For the text-containing cell, return its midpoint in [x, y] coordinate format. 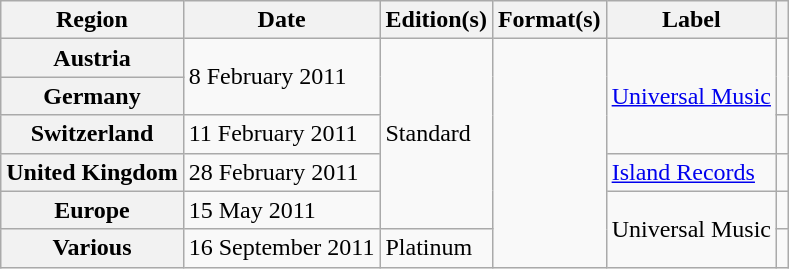
8 February 2011 [282, 77]
Various [92, 248]
United Kingdom [92, 172]
28 February 2011 [282, 172]
Edition(s) [436, 20]
Switzerland [92, 134]
Format(s) [549, 20]
Island Records [691, 172]
16 September 2011 [282, 248]
Label [691, 20]
Platinum [436, 248]
Germany [92, 96]
Austria [92, 58]
Standard [436, 134]
Europe [92, 210]
Region [92, 20]
15 May 2011 [282, 210]
Date [282, 20]
11 February 2011 [282, 134]
